Return (X, Y) of the center of cell containing provided text 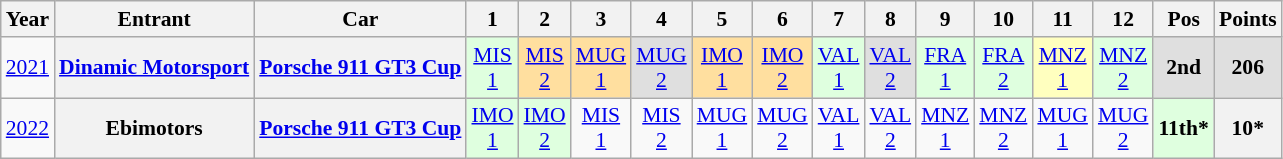
FRA 1 (945, 68)
FRA2 (1003, 68)
Points (1248, 19)
2nd (1184, 68)
10 (1003, 19)
Year (28, 19)
2021 (28, 68)
3 (602, 19)
1 (492, 19)
206 (1248, 68)
5 (722, 19)
8 (890, 19)
10* (1248, 128)
4 (662, 19)
11th* (1184, 128)
6 (782, 19)
12 (1124, 19)
Pos (1184, 19)
7 (839, 19)
2 (545, 19)
11 (1062, 19)
Dinamic Motorsport (154, 68)
9 (945, 19)
Ebimotors (154, 128)
Entrant (154, 19)
2022 (28, 128)
Car (360, 19)
